Return (x, y) of the center of cell containing provided text 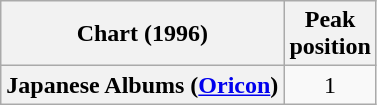
Japanese Albums (Oricon) (142, 85)
Chart (1996) (142, 34)
1 (330, 85)
Peak position (330, 34)
